Determine the [x, y] coordinate at the center of the cell enclosing the given text.  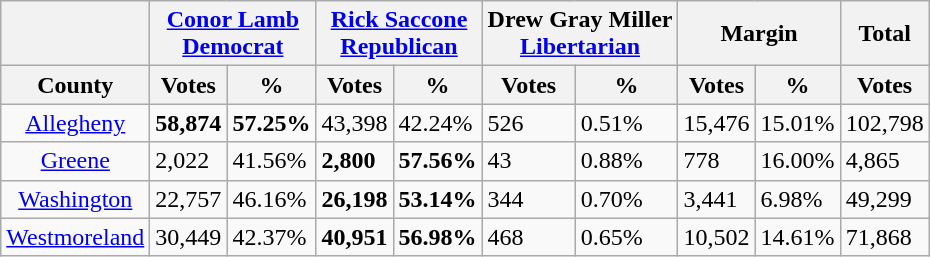
Total [884, 34]
57.25% [272, 123]
6.98% [798, 199]
Margin [759, 34]
56.98% [438, 237]
0.70% [626, 199]
0.51% [626, 123]
41.56% [272, 161]
43,398 [354, 123]
16.00% [798, 161]
40,951 [354, 237]
Westmoreland [76, 237]
0.88% [626, 161]
42.37% [272, 237]
14.61% [798, 237]
526 [528, 123]
Rick SacconeRepublican [399, 34]
3,441 [716, 199]
49,299 [884, 199]
Washington [76, 199]
0.65% [626, 237]
15,476 [716, 123]
46.16% [272, 199]
58,874 [188, 123]
30,449 [188, 237]
26,198 [354, 199]
2,022 [188, 161]
County [76, 85]
2,800 [354, 161]
15.01% [798, 123]
344 [528, 199]
22,757 [188, 199]
4,865 [884, 161]
468 [528, 237]
Allegheny [76, 123]
42.24% [438, 123]
Greene [76, 161]
43 [528, 161]
Conor LambDemocrat [233, 34]
53.14% [438, 199]
102,798 [884, 123]
Drew Gray MillerLibertarian [580, 34]
778 [716, 161]
10,502 [716, 237]
71,868 [884, 237]
57.56% [438, 161]
